Determine the (x, y) coordinate at the center of the cell enclosing the given text.  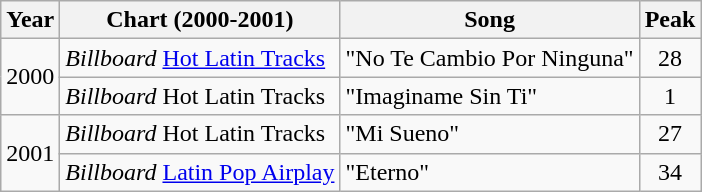
Billboard Latin Pop Airplay (200, 172)
1 (670, 96)
28 (670, 58)
Song (490, 20)
"No Te Cambio Por Ninguna" (490, 58)
2000 (30, 77)
27 (670, 134)
Chart (2000-2001) (200, 20)
34 (670, 172)
"Imaginame Sin Ti" (490, 96)
"Mi Sueno" (490, 134)
Peak (670, 20)
Year (30, 20)
2001 (30, 153)
"Eterno" (490, 172)
